Return the [X, Y] coordinate for the center point of the cell that contains the specified text.  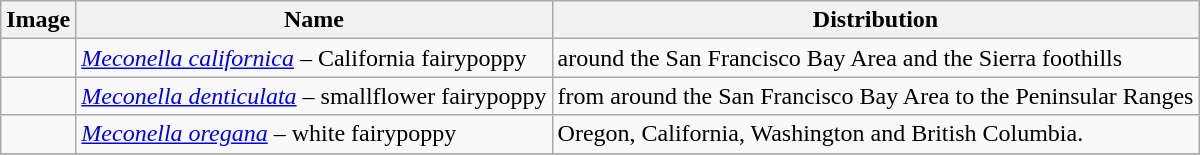
around the San Francisco Bay Area and the Sierra foothills [876, 58]
Meconella californica – California fairypoppy [314, 58]
Image [38, 20]
Meconella denticulata – smallflower fairypoppy [314, 96]
Name [314, 20]
Distribution [876, 20]
Meconella oregana – white fairypoppy [314, 134]
Oregon, California, Washington and British Columbia. [876, 134]
from around the San Francisco Bay Area to the Peninsular Ranges [876, 96]
